Output the [x, y] coordinate of the center of the cell containing the given text.  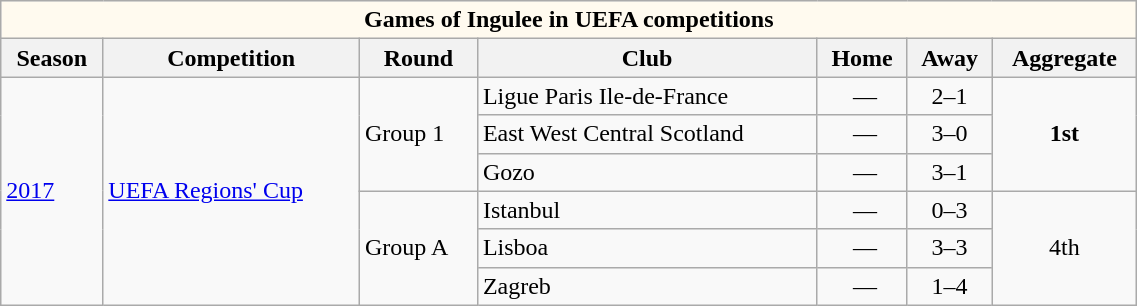
Group A [419, 248]
Home [862, 58]
2017 [52, 191]
Group 1 [419, 134]
Games of Ingulee in UEFA competitions [569, 20]
Season [52, 58]
UEFA Regions' Cup [232, 191]
3–1 [950, 172]
3–3 [950, 248]
Away [950, 58]
Aggregate [1064, 58]
Club [647, 58]
Zagreb [647, 286]
1–4 [950, 286]
Competition [232, 58]
0–3 [950, 210]
4th [1064, 248]
1st [1064, 134]
3–0 [950, 134]
Istanbul [647, 210]
East West Central Scotland [647, 134]
Round [419, 58]
Ligue Paris Ile-de-France [647, 96]
2–1 [950, 96]
Lisboa [647, 248]
Gozo [647, 172]
